Provide the [X, Y] coordinate of the cell's center where the given text is located.  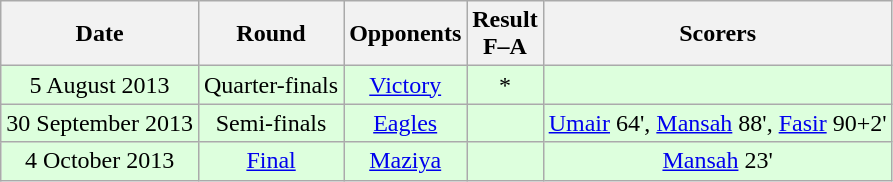
Scorers [718, 34]
Semi-finals [270, 123]
30 September 2013 [100, 123]
Mansah 23' [718, 161]
Opponents [406, 34]
Victory [406, 85]
4 October 2013 [100, 161]
5 August 2013 [100, 85]
ResultF–A [505, 34]
Umair 64', Mansah 88', Fasir 90+2' [718, 123]
Final [270, 161]
* [505, 85]
Quarter-finals [270, 85]
Eagles [406, 123]
Maziya [406, 161]
Round [270, 34]
Date [100, 34]
